Extract the [x, y] coordinate from the center of the cell holding the provided text.  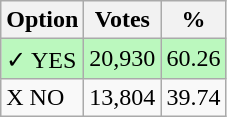
20,930 [122, 59]
% [194, 20]
39.74 [194, 97]
13,804 [122, 97]
Option [42, 20]
60.26 [194, 59]
X NO [42, 97]
✓ YES [42, 59]
Votes [122, 20]
